Capture the cell that displays the provided text and extract its (x, y) central coordinate. 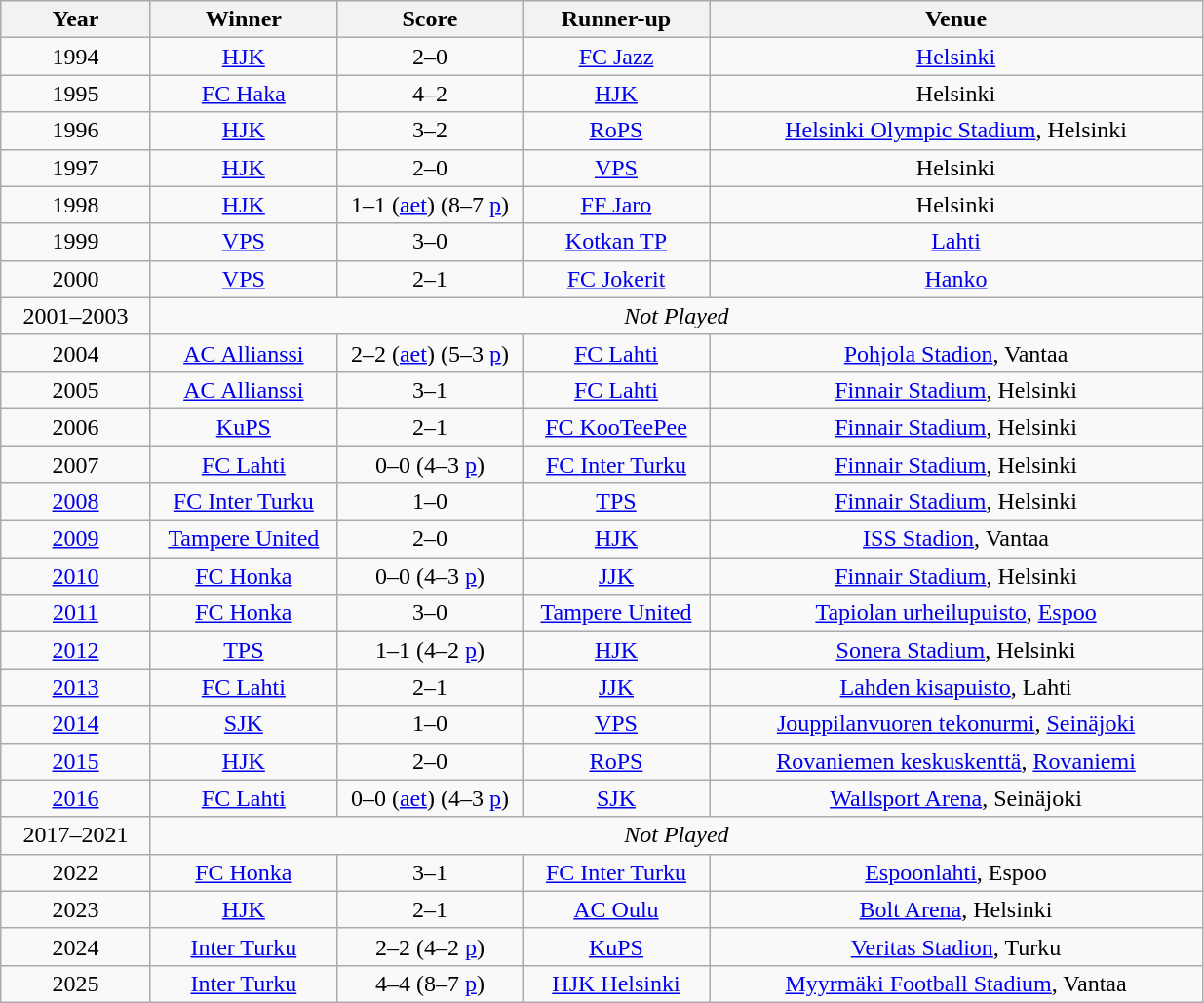
1996 (76, 131)
0–0 (aet) (4–3 p) (429, 798)
FC Jazz (616, 57)
HJK Helsinki (616, 984)
Lahden kisapuisto, Lahti (956, 687)
2004 (76, 353)
1997 (76, 168)
1995 (76, 94)
2014 (76, 724)
Helsinki Olympic Stadium, Helsinki (956, 131)
2022 (76, 872)
2012 (76, 650)
2013 (76, 687)
2008 (76, 502)
2017–2021 (76, 835)
4–2 (429, 94)
2007 (76, 465)
Myyrmäki Football Stadium, Vantaa (956, 984)
2016 (76, 798)
1994 (76, 57)
2011 (76, 613)
Runner-up (616, 19)
Sonera Stadium, Helsinki (956, 650)
Score (429, 19)
Hanko (956, 279)
1999 (76, 242)
3–2 (429, 131)
ISS Stadion, Vantaa (956, 539)
2015 (76, 761)
FC KooTeePee (616, 427)
Wallsport Arena, Seinäjoki (956, 798)
1–1 (4–2 p) (429, 650)
2024 (76, 946)
Year (76, 19)
Rovaniemen keskuskenttä, Rovaniemi (956, 761)
2010 (76, 576)
AC Oulu (616, 909)
2–2 (4–2 p) (429, 946)
Pohjola Stadion, Vantaa (956, 353)
Winner (244, 19)
2025 (76, 984)
Veritas Stadion, Turku (956, 946)
2006 (76, 427)
FC Haka (244, 94)
1–1 (aet) (8–7 p) (429, 205)
2023 (76, 909)
1998 (76, 205)
Venue (956, 19)
FF Jaro (616, 205)
2009 (76, 539)
2000 (76, 279)
Lahti (956, 242)
2–2 (aet) (5–3 p) (429, 353)
4–4 (8–7 p) (429, 984)
Bolt Arena, Helsinki (956, 909)
Jouppilanvuoren tekonurmi, Seinäjoki (956, 724)
Espoonlahti, Espoo (956, 872)
Kotkan TP (616, 242)
FC Jokerit (616, 279)
2001–2003 (76, 316)
Tapiolan urheilupuisto, Espoo (956, 613)
2005 (76, 390)
